From the cell containing the given text, extract its center point as [X, Y] coordinate. 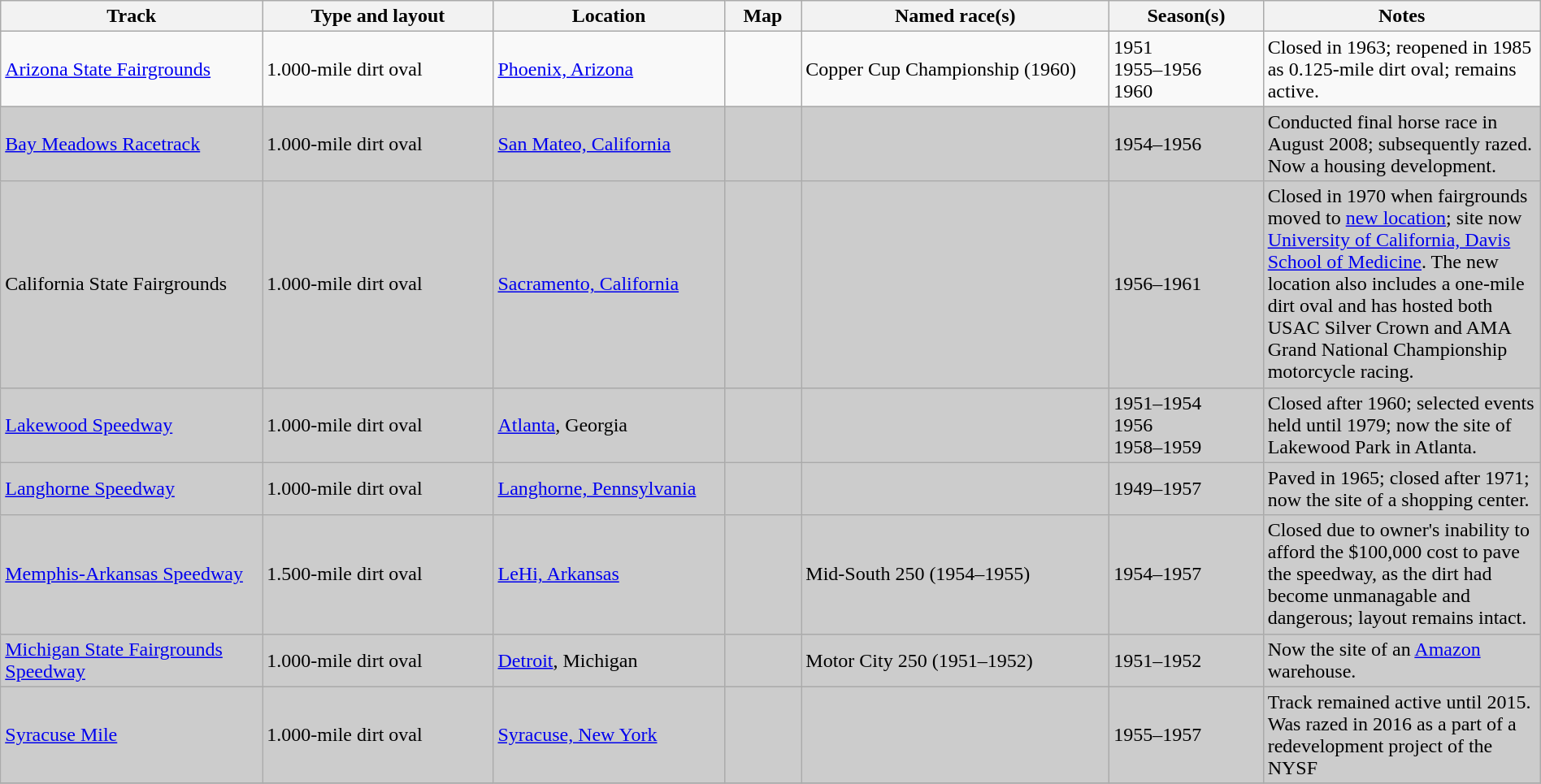
Type and layout [378, 16]
Langhorne Speedway [132, 489]
Syracuse Mile [132, 734]
1951–1952 [1187, 660]
Track [132, 16]
Copper Cup Championship (1960) [956, 69]
Langhorne, Pennsylvania [609, 489]
Paved in 1965; closed after 1971; now the site of a shopping center. [1401, 489]
Syracuse, New York [609, 734]
Lakewood Speedway [132, 425]
San Mateo, California [609, 144]
19511955–19561960 [1187, 69]
Named race(s) [956, 16]
1954–1956 [1187, 144]
Arizona State Fairgrounds [132, 69]
1951–195419561958–1959 [1187, 425]
Atlanta, Georgia [609, 425]
Closed in 1963; reopened in 1985 as 0.125-mile dirt oval; remains active. [1401, 69]
Closed after 1960; selected events held until 1979; now the site of Lakewood Park in Atlanta. [1401, 425]
Season(s) [1187, 16]
Map [762, 16]
1949–1957 [1187, 489]
Mid-South 250 (1954–1955) [956, 574]
1955–1957 [1187, 734]
1956–1961 [1187, 284]
Phoenix, Arizona [609, 69]
Memphis-Arkansas Speedway [132, 574]
Motor City 250 (1951–1952) [956, 660]
Bay Meadows Racetrack [132, 144]
Location [609, 16]
Track remained active until 2015. Was razed in 2016 as a part of a redevelopment project of the NYSF [1401, 734]
Detroit, Michigan [609, 660]
California State Fairgrounds [132, 284]
1.500-mile dirt oval [378, 574]
1954–1957 [1187, 574]
Michigan State Fairgrounds Speedway [132, 660]
LeHi, Arkansas [609, 574]
Notes [1401, 16]
Now the site of an Amazon warehouse. [1401, 660]
Conducted final horse race in August 2008; subsequently razed. Now a housing development. [1401, 144]
Sacramento, California [609, 284]
